Return [X, Y] of the center of cell containing provided text 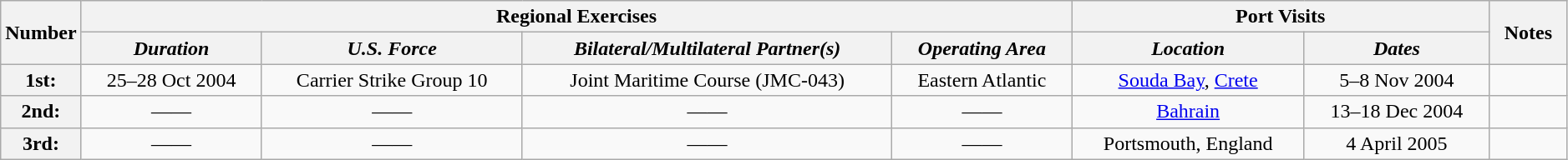
3rd: [41, 143]
Regional Exercises [576, 17]
Portsmouth, England [1188, 143]
Eastern Atlantic [982, 80]
Operating Area [982, 48]
2nd: [41, 112]
1st: [41, 80]
Joint Maritime Course (JMC-043) [707, 80]
Number [41, 32]
25–28 Oct 2004 [171, 80]
Bahrain [1188, 112]
Location [1188, 48]
5–8 Nov 2004 [1397, 80]
Notes [1529, 32]
Souda Bay, Crete [1188, 80]
Port Visits [1281, 17]
Bilateral/Multilateral Partner(s) [707, 48]
Carrier Strike Group 10 [392, 80]
U.S. Force [392, 48]
Duration [171, 48]
4 April 2005 [1397, 143]
Dates [1397, 48]
13–18 Dec 2004 [1397, 112]
